Find where the given text appears and provide that cell's center as [x, y] coordinate. 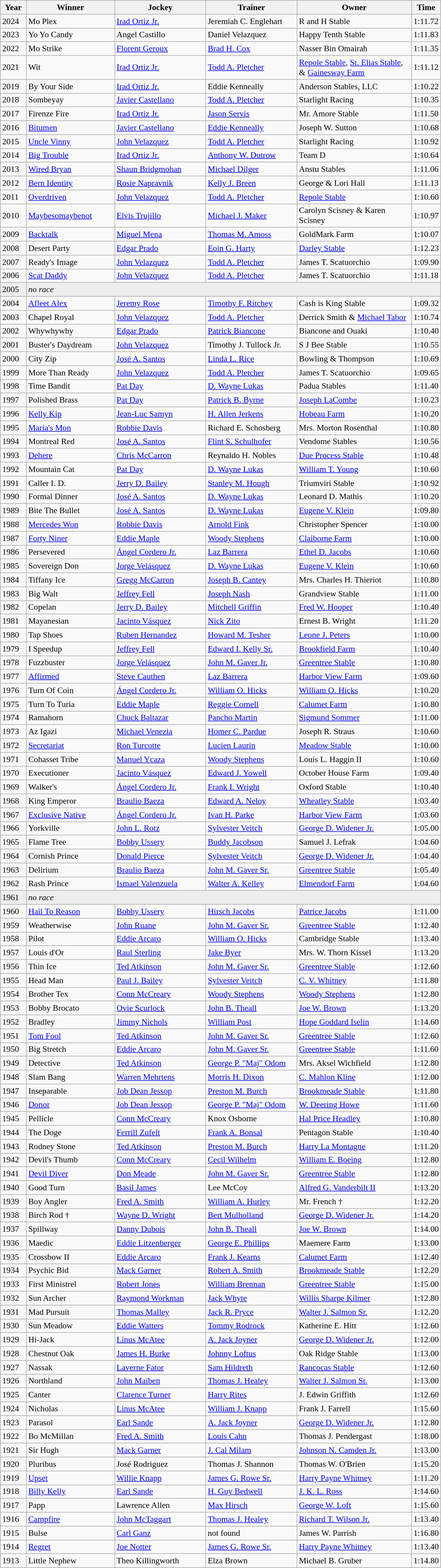
W. Deering Howe [355, 1105]
1990 [13, 497]
1947 [13, 1091]
Laverne Fator [161, 1367]
Devil's Thumb [71, 1160]
Eddie Litzenberger [161, 1243]
1920 [13, 1464]
1973 [13, 732]
James H. Burke [161, 1354]
John L. Rotz [161, 828]
1971 [13, 759]
Wired Bryan [71, 169]
2007 [13, 262]
Crossbow II [71, 1257]
1964 [13, 856]
William Post [251, 1022]
Happy Tenth Stable [355, 35]
Biancone and Ouaki [355, 331]
1987 [13, 538]
S J Bee Stable [355, 345]
Anthony W. Dutrow [251, 156]
Yorkville [71, 828]
Ismael Valenzuela [161, 884]
Bulse [71, 1533]
1985 [13, 566]
I Speedup [71, 649]
Mo Strike [71, 49]
J. Cal Milam [251, 1450]
Caller I. D. [71, 483]
2004 [13, 304]
Thomas M. Amoss [251, 235]
Oak Ridge Stable [355, 1354]
Jimmy Nichols [161, 1022]
More Than Ready [71, 373]
Richard E. Schosberg [251, 428]
Head Man [71, 980]
Joseph Nash [251, 594]
Persevered [71, 552]
C. V. Whitney [355, 980]
William J. Knapp [251, 1409]
Thin Ice [71, 967]
Raymond Workman [161, 1298]
Derrick Smith & Michael Tabor [355, 317]
Time [426, 7]
Warren Mehrtens [161, 1077]
J. Edwin Griffith [355, 1395]
Patrick Biancone [251, 331]
Reynaldo H. Nobles [251, 456]
Meadow Stable [355, 746]
Sun Meadow [71, 1326]
Backtalk [71, 235]
1992 [13, 469]
Thomas Malley [161, 1312]
Devil Diver [71, 1174]
Grandview Stable [355, 594]
Lucien Laurin [251, 746]
2015 [13, 142]
Hope Goddard Iselin [355, 1022]
1968 [13, 801]
Good Turn [71, 1188]
Hobeau Farm [355, 414]
Pilot [71, 939]
Edward I. Kelly Sr. [251, 649]
Fuzzbuster [71, 663]
Jeremy Rose [161, 304]
1921 [13, 1450]
Dehere [71, 456]
Lee McCoy [251, 1188]
1:11.83 [426, 35]
Timothy J. Tullock Jr. [251, 345]
1913 [13, 1561]
1940 [13, 1188]
1934 [13, 1271]
Cambridge Stable [355, 939]
Thomas J. Pendergast [355, 1437]
1945 [13, 1119]
1976 [13, 690]
2009 [13, 235]
Uncle Vinny [71, 142]
1930 [13, 1326]
Basil James [161, 1188]
Formal Dinner [71, 497]
John M. Gaver Jr. [251, 663]
Delirium [71, 870]
Repole Stable, St. Elias Stable, & Gainesway Farm [355, 67]
Sam Hildreth [251, 1367]
José Rodriguez [161, 1464]
Shaun Bridgmohan [161, 169]
Bitumen [71, 128]
1962 [13, 884]
Harry Rites [251, 1395]
Joseph LaCombe [355, 400]
Triumviri Stable [355, 483]
Lawrence Allen [161, 1506]
Leone J. Peters [355, 635]
Whywhywhy [71, 331]
Due Process Stable [355, 456]
1960 [13, 911]
Patrick B. Byrne [251, 400]
Linda L. Rice [251, 359]
John McTaggart [161, 1520]
1961 [13, 898]
Steve Cauthen [161, 677]
Frank I. Wright [251, 787]
1938 [13, 1215]
Spillway [71, 1229]
Secretariat [71, 746]
Sovereign Don [71, 566]
Johnny Loftus [251, 1354]
1997 [13, 400]
1967 [13, 815]
1980 [13, 635]
1953 [13, 1008]
1979 [13, 649]
1999 [13, 373]
Ernest B. Wright [355, 621]
Nick Zito [251, 621]
Bobby Brocato [71, 1008]
1:03.40 [426, 801]
2008 [13, 248]
1:11.13 [426, 183]
Ferrill Zufelt [161, 1132]
Theo Killingworth [161, 1561]
1:03.60 [426, 815]
1959 [13, 925]
Reggie Cornell [251, 704]
Northland [71, 1381]
Jockey [161, 7]
Timothy F. Ritchey [251, 304]
1955 [13, 980]
Polished Brass [71, 400]
Brother Tex [71, 994]
Joe Notter [161, 1547]
1:10.97 [426, 216]
Mrs. Morton Rosenthal [355, 428]
John Ruane [161, 925]
1:10.55 [426, 345]
1:15.20 [426, 1464]
1:05.00 [426, 828]
Detective [71, 1063]
1922 [13, 1437]
2001 [13, 345]
1942 [13, 1160]
R and H Stable [355, 21]
Chuck Baltazar [161, 718]
1974 [13, 718]
Anstu Stables [355, 169]
The Doge [71, 1132]
Edward A. Neloy [251, 801]
Michael Venezia [161, 732]
1914 [13, 1547]
Executioner [71, 773]
1929 [13, 1340]
Elza Brown [251, 1561]
First Ministrel [71, 1284]
Nasser Bin Omairah [355, 49]
Ivan H. Parke [251, 815]
Manuel Ycaza [161, 759]
Sigmund Sommer [355, 718]
Maemere Farm [355, 1243]
Time Bandit [71, 386]
1949 [13, 1063]
John Maiben [161, 1381]
1:09.65 [426, 373]
Forty Niner [71, 538]
1931 [13, 1312]
Winner [71, 7]
Mercedes Won [71, 525]
Stanley M. Hough [251, 483]
Oxford Stable [355, 787]
2016 [13, 128]
1:10.23 [426, 400]
1:11.18 [426, 276]
Brad H. Cox [251, 49]
Nicholas [71, 1409]
1943 [13, 1146]
1:18.00 [426, 1437]
1:10.69 [426, 359]
Turn To Turia [71, 704]
Morris H. Dixon [251, 1077]
1941 [13, 1174]
Campfire [71, 1520]
Patrice Jacobs [355, 911]
1:10.74 [426, 317]
1963 [13, 870]
Clarence Turner [161, 1395]
Mad Pursuit [71, 1312]
Arnold Fink [251, 525]
Bo McMillan [71, 1437]
1:10.48 [426, 456]
1:11.06 [426, 169]
Hal Price Headley [355, 1119]
Florent Geroux [161, 49]
Kelly J. Breen [251, 183]
Joseph B. Cantey [251, 580]
1919 [13, 1478]
1923 [13, 1423]
Leonard D. Mathis [355, 497]
Tommy Rodrock [251, 1326]
Daniel Velazquez [251, 35]
Mountain Cat [71, 469]
Kelly Kip [71, 414]
Jason Servis [251, 114]
1:12.23 [426, 248]
H. Guy Bedwell [251, 1492]
1984 [13, 580]
1948 [13, 1077]
1927 [13, 1367]
1946 [13, 1105]
1924 [13, 1409]
Az Igazi [71, 732]
Miguel Mena [161, 235]
King Emperor [71, 801]
Mrs. Aksel Wichfield [355, 1063]
Ramahorn [71, 718]
Cash is King Stable [355, 304]
Elvis Trujillo [161, 216]
Wayne D. Wright [161, 1215]
Frank J. Kearns [251, 1257]
1:11.72 [426, 21]
1988 [13, 525]
Rancocas Stable [355, 1367]
Mitchell Griffin [251, 607]
Owner [355, 7]
1991 [13, 483]
Knox Osborne [251, 1119]
Turn Of Coin [71, 690]
1937 [13, 1229]
Louis d'Or [71, 953]
Claiborne Farm [355, 538]
2014 [13, 156]
James W. Parrish [355, 1533]
Pluribus [71, 1464]
2011 [13, 197]
2021 [13, 67]
1954 [13, 994]
2013 [13, 169]
Exclusive Native [71, 815]
Year [13, 7]
1:04.40 [426, 856]
1:14.00 [426, 1229]
1:11.12 [426, 67]
1:05.40 [426, 870]
Frank J. Farrell [355, 1409]
H. Allen Jerkens [251, 414]
2006 [13, 276]
Fred W. Hooper [355, 607]
Chapel Royal [71, 317]
Big Walt [71, 594]
William T. Young [355, 469]
1:09.90 [426, 262]
1989 [13, 511]
1977 [13, 677]
1935 [13, 1257]
Mr. Amore Stable [355, 114]
Canter [71, 1395]
Max Hirsch [251, 1506]
Pellicle [71, 1119]
William Brennan [251, 1284]
Tom Fool [71, 1036]
1969 [13, 787]
Buddy Jacobson [251, 842]
1928 [13, 1354]
Walter A. Kelley [251, 884]
Wheatley Stable [355, 801]
Bite The Bullet [71, 511]
1:10.07 [426, 235]
1939 [13, 1201]
Big Stretch [71, 1049]
1982 [13, 607]
Michael Dilger [251, 169]
Mrs. W. Thorn Kissel [355, 953]
1:10.64 [426, 156]
1951 [13, 1036]
1:15.00 [426, 1284]
Donor [71, 1105]
Firenze Fire [71, 114]
Maybesomaybenot [71, 216]
1994 [13, 442]
1:10.56 [426, 442]
1:11.50 [426, 114]
2000 [13, 359]
Team D [355, 156]
Cecil Wilhelm [251, 1160]
Sir Hugh [71, 1450]
Hirsch Jacobs [251, 911]
C. Mahlon Kline [355, 1077]
Brookfield Farm [355, 649]
Little Nephew [71, 1561]
1918 [13, 1492]
Mo Plex [71, 21]
1996 [13, 414]
Carl Ganz [161, 1533]
2005 [13, 290]
Jean-Luc Samyn [161, 414]
Maedic [71, 1243]
Jack Whyte [251, 1298]
1944 [13, 1132]
1916 [13, 1520]
Paul J. Bailey [161, 980]
Affirmed [71, 677]
Don Meade [161, 1174]
1:10.68 [426, 128]
1965 [13, 842]
2024 [13, 21]
Cornish Prince [71, 856]
1:09.60 [426, 677]
Homer C. Pardue [251, 732]
Thomas W. O'Brien [355, 1464]
Mayanesian [71, 621]
1983 [13, 594]
Carolyn Scisney & Karen Scisney [355, 216]
1986 [13, 552]
Louis L. Haggin II [355, 759]
Frank A. Bonsal [251, 1132]
Richard T. Wilson Jr. [355, 1520]
Walker's [71, 787]
Ethel D. Jacobs [355, 552]
Johnson N. Camden Jr. [355, 1450]
2023 [13, 35]
Hi-Jack [71, 1340]
1957 [13, 953]
1981 [13, 621]
Yo Yo Candy [71, 35]
October House Farm [355, 773]
Weatherwise [71, 925]
Afleet Alex [71, 304]
1956 [13, 967]
Hail To Reason [71, 911]
Bert Mulholland [251, 1215]
Tap Shoes [71, 635]
1932 [13, 1298]
Willis Sharpe Kilmer [355, 1298]
Edward J. Yowell [251, 773]
Repole Stable [355, 197]
1936 [13, 1243]
1958 [13, 939]
GoldMark Farm [355, 235]
Slam Bang [71, 1077]
1995 [13, 428]
Papp [71, 1506]
Howard M. Tesher [251, 635]
Ruben Hernandez [161, 635]
1:11.35 [426, 49]
By Your Side [71, 86]
1925 [13, 1395]
Big Trouble [71, 156]
1926 [13, 1381]
2022 [13, 49]
1:09.32 [426, 304]
Maria's Mon [71, 428]
George E. Phillips [251, 1243]
City Zip [71, 359]
Psychic Bid [71, 1271]
2018 [13, 100]
Christopher Spencer [355, 525]
Jake Byer [251, 953]
Parasol [71, 1423]
2017 [13, 114]
Sombeyay [71, 100]
Robert Jones [161, 1284]
Elmendorf Farm [355, 884]
Rodney Stone [71, 1146]
Ron Turcotte [161, 746]
Bowling & Thompson [355, 359]
1972 [13, 746]
Pentagon Stable [355, 1132]
Buster's Daydream [71, 345]
Danny Dubois [161, 1229]
Harry La Montagne [355, 1146]
Flame Tree [71, 842]
Eddie Watters [161, 1326]
J. K. L. Ross [355, 1492]
1:11.40 [426, 386]
William E. Boeing [355, 1160]
Chestnut Oak [71, 1354]
1915 [13, 1533]
Raul Sterling [161, 953]
Jeremiah C. Englehart [251, 21]
Willie Knapp [161, 1478]
not found [251, 1533]
Donald Pierce [161, 856]
Pancho Martin [251, 718]
Wit [71, 67]
William A. Hurley [251, 1201]
Flint S. Schulhofer [251, 442]
1:09.40 [426, 773]
1:10.35 [426, 100]
Chris McCarron [161, 456]
Regret [71, 1547]
2019 [13, 86]
Thomas J. Shannon [251, 1464]
Desert Party [71, 248]
Tiffany Ice [71, 580]
Darley Stable [355, 248]
Boy Angler [71, 1201]
Angel Castillo [161, 35]
Copelan [71, 607]
1998 [13, 386]
Katherine E. Hitt [355, 1326]
Louis Cahn [251, 1437]
1:09.80 [426, 511]
Vendome Stables [355, 442]
1:14.20 [426, 1215]
Cohasset Tribe [71, 759]
Billy Kelly [71, 1492]
Alfred G. Vanderbilt II [355, 1188]
2012 [13, 183]
Trainer [251, 7]
Nassak [71, 1367]
Michael B. Gruber [355, 1561]
1978 [13, 663]
1970 [13, 773]
Mrs. Charles H. Thieriot [355, 580]
Robert A. Smith [251, 1271]
Sun Archer [71, 1298]
Montreal Red [71, 442]
1917 [13, 1506]
Gregg McCarron [161, 580]
1933 [13, 1284]
Mr. French † [355, 1201]
Upset [71, 1478]
Inseparable [71, 1091]
1952 [13, 1022]
Jack R. Pryce [251, 1312]
1950 [13, 1049]
Samuel J. Lefrak [355, 842]
1966 [13, 828]
Anderson Stables, LLC [355, 86]
Joseph W. Sutton [355, 128]
Rosie Napravnik [161, 183]
2010 [13, 216]
Michael J. Maker [251, 216]
Overdriven [71, 197]
Joseph R. Straus [355, 732]
2003 [13, 317]
Rash Prince [71, 884]
1975 [13, 704]
Ready's Image [71, 262]
1993 [13, 456]
George W. Loft [355, 1506]
Bern Identity [71, 183]
Bradley [71, 1022]
Scat Daddy [71, 276]
George & Lori Hall [355, 183]
Ovie Scurlock [161, 1008]
Birch Rod † [71, 1215]
2002 [13, 331]
Eoin G. Harty [251, 248]
1:14.80 [426, 1561]
1:16.80 [426, 1533]
Padua Stables [355, 386]
1:10.22 [426, 86]
